For the text-containing cell, return its midpoint in (X, Y) coordinate format. 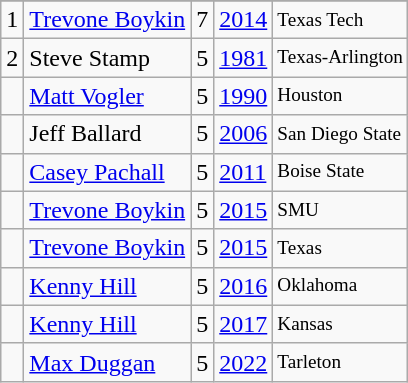
Matt Vogler (108, 96)
2022 (244, 362)
1981 (244, 58)
Steve Stamp (108, 58)
2016 (244, 286)
Houston (340, 96)
Jeff Ballard (108, 134)
Texas-Arlington (340, 58)
Max Duggan (108, 362)
2006 (244, 134)
Tarleton (340, 362)
Oklahoma (340, 286)
Casey Pachall (108, 172)
Kansas (340, 324)
2011 (244, 172)
1 (12, 20)
Texas (340, 248)
2014 (244, 20)
Texas Tech (340, 20)
7 (202, 20)
Boise State (340, 172)
2 (12, 58)
San Diego State (340, 134)
2017 (244, 324)
1990 (244, 96)
SMU (340, 210)
